Pinpoint the cell where the given text exists, returning its (X, Y) midpoint coordinate. 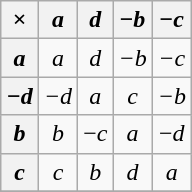
× (20, 20)
